Return (X, Y) of the center of cell containing provided text 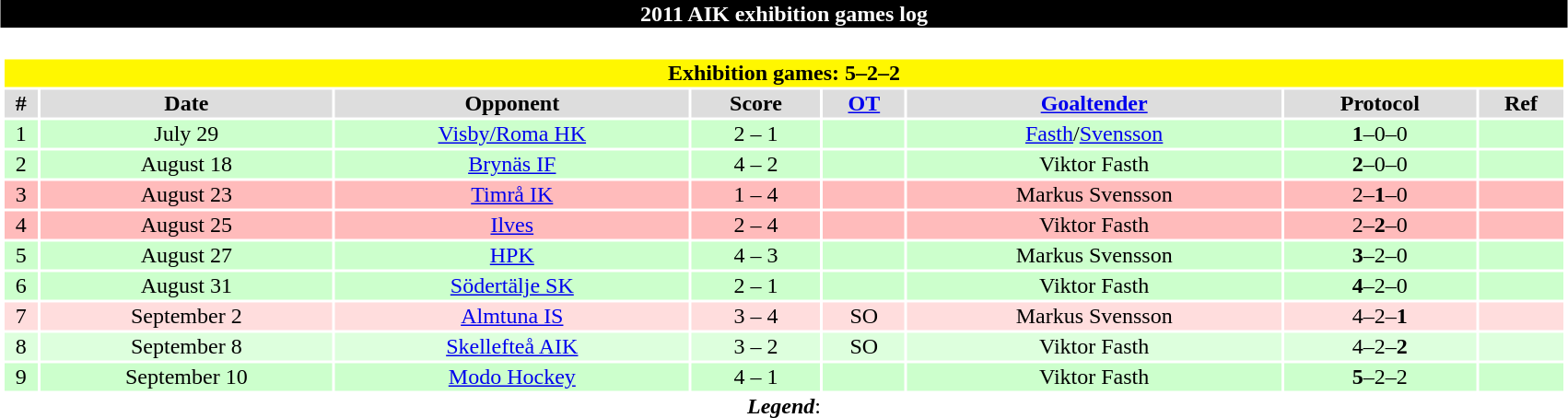
August 27 (186, 255)
August 18 (186, 165)
2–2–0 (1380, 226)
August 23 (186, 194)
7 (20, 316)
Visby/Roma HK (512, 134)
4–2–2 (1380, 347)
4–2–0 (1380, 286)
1 – 4 (755, 194)
Score (755, 104)
Protocol (1380, 104)
August 25 (186, 226)
Fasth/Svensson (1094, 134)
2–1–0 (1380, 194)
3 – 2 (755, 347)
September 2 (186, 316)
Ref (1520, 104)
5 (20, 255)
2 (20, 165)
Södertälje SK (512, 286)
# (20, 104)
HPK (512, 255)
4 – 2 (755, 165)
2011 AIK exhibition games log (784, 14)
2–0–0 (1380, 165)
September 8 (186, 347)
5–2–2 (1380, 377)
4 – 1 (755, 377)
1–0–0 (1380, 134)
3 (20, 194)
6 (20, 286)
Timrå IK (512, 194)
September 10 (186, 377)
1 (20, 134)
July 29 (186, 134)
OT (864, 104)
4 – 3 (755, 255)
2 – 4 (755, 226)
August 31 (186, 286)
9 (20, 377)
4–2–1 (1380, 316)
Modo Hockey (512, 377)
Ilves (512, 226)
3 – 4 (755, 316)
Opponent (512, 104)
Goaltender (1094, 104)
4 (20, 226)
8 (20, 347)
Brynäs IF (512, 165)
Skellefteå AIK (512, 347)
Date (186, 104)
Exhibition games: 5–2–2 (783, 73)
Almtuna IS (512, 316)
3–2–0 (1380, 255)
